Locate the cell with the specified text and output its (x, y) center coordinate. 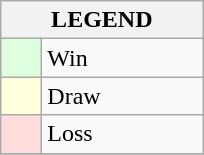
Loss (122, 134)
Draw (122, 96)
LEGEND (102, 20)
Win (122, 58)
